Detect which cell encompasses the target text, then output its (X, Y) center coordinate. 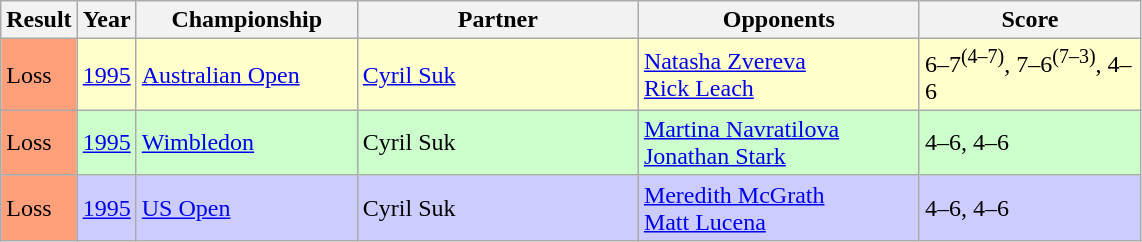
6–7(4–7), 7–6(7–3), 4–6 (1030, 75)
Australian Open (246, 75)
Wimbledon (246, 142)
Natasha Zvereva Rick Leach (778, 75)
Year (106, 20)
Meredith McGrath Matt Lucena (778, 208)
Opponents (778, 20)
Score (1030, 20)
Result (39, 20)
Martina Navratilova Jonathan Stark (778, 142)
Partner (498, 20)
US Open (246, 208)
Championship (246, 20)
